Find where the given text appears and provide that cell's center as [X, Y] coordinate. 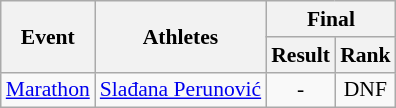
Final [330, 19]
Event [48, 36]
Result [300, 55]
Slađana Perunović [180, 90]
- [300, 90]
Rank [366, 55]
Marathon [48, 90]
Athletes [180, 36]
DNF [366, 90]
